Output the (x, y) coordinate of the center of the cell containing the given text.  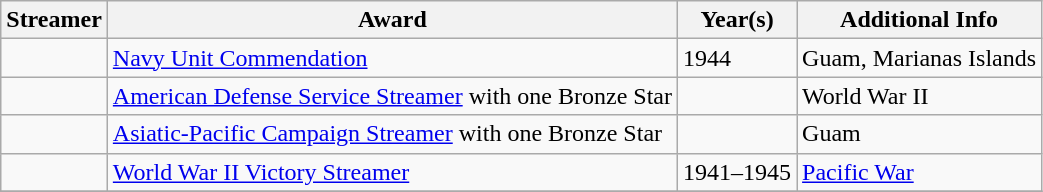
Streamer (54, 20)
Award (392, 20)
Asiatic-Pacific Campaign Streamer with one Bronze Star (392, 134)
Year(s) (738, 20)
Guam (920, 134)
American Defense Service Streamer with one Bronze Star (392, 96)
Pacific War (920, 172)
World War II (920, 96)
Guam, Marianas Islands (920, 58)
1941–1945 (738, 172)
1944 (738, 58)
Additional Info (920, 20)
Navy Unit Commendation (392, 58)
World War II Victory Streamer (392, 172)
